Output the (x, y) coordinate of the center of the cell containing the given text.  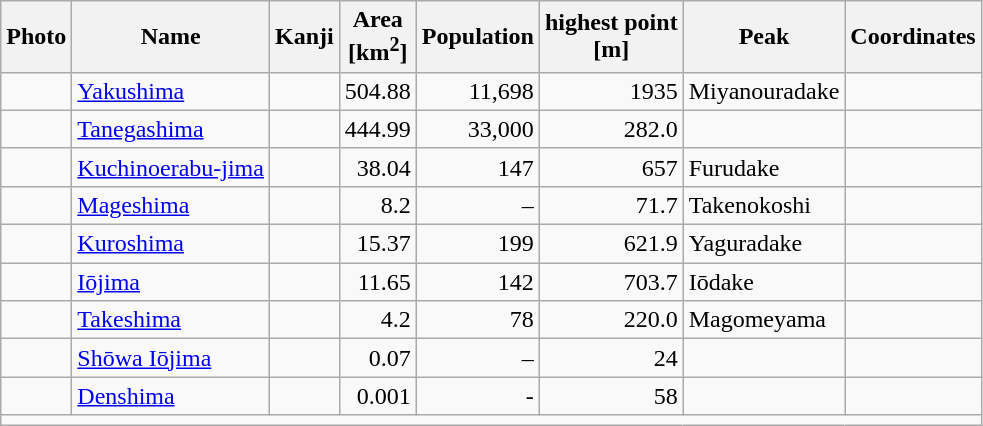
Furudake (764, 167)
504.88 (378, 91)
Kanji (304, 37)
Yakushima (171, 91)
0.07 (378, 358)
Magomeyama (764, 320)
703.7 (611, 282)
147 (478, 167)
11.65 (378, 282)
444.99 (378, 129)
657 (611, 167)
- (478, 396)
Iōdake (764, 282)
Takeshima (171, 320)
1935 (611, 91)
Coordinates (913, 37)
Mageshima (171, 205)
highest point[m] (611, 37)
38.04 (378, 167)
11,698 (478, 91)
Tanegashima (171, 129)
Takenokoshi (764, 205)
Kuroshima (171, 244)
58 (611, 396)
8.2 (378, 205)
621.9 (611, 244)
Iōjima (171, 282)
Yaguradake (764, 244)
71.7 (611, 205)
220.0 (611, 320)
Denshima (171, 396)
Miyanouradake (764, 91)
15.37 (378, 244)
Peak (764, 37)
78 (478, 320)
142 (478, 282)
282.0 (611, 129)
Name (171, 37)
24 (611, 358)
Kuchinoerabu-jima (171, 167)
Shōwa Iōjima (171, 358)
Photo (36, 37)
4.2 (378, 320)
Population (478, 37)
Area[km2] (378, 37)
33,000 (478, 129)
0.001 (378, 396)
199 (478, 244)
